Extract the [X, Y] coordinate from the center of the cell holding the provided text.  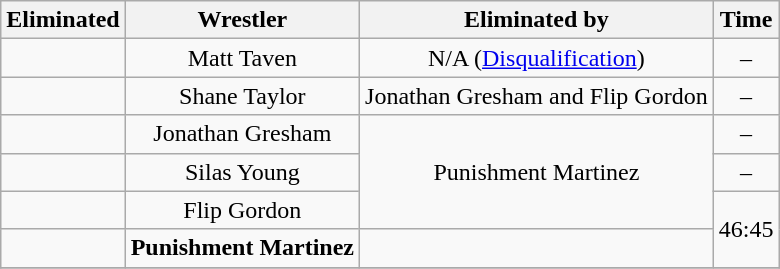
46:45 [746, 229]
N/A (Disqualification) [537, 58]
Silas Young [242, 172]
Wrestler [242, 20]
Jonathan Gresham and Flip Gordon [537, 96]
Flip Gordon [242, 210]
Matt Taven [242, 58]
Jonathan Gresham [242, 134]
Eliminated by [537, 20]
Shane Taylor [242, 96]
Eliminated [63, 20]
Time [746, 20]
